From the cell containing the given text, extract its center point as [x, y] coordinate. 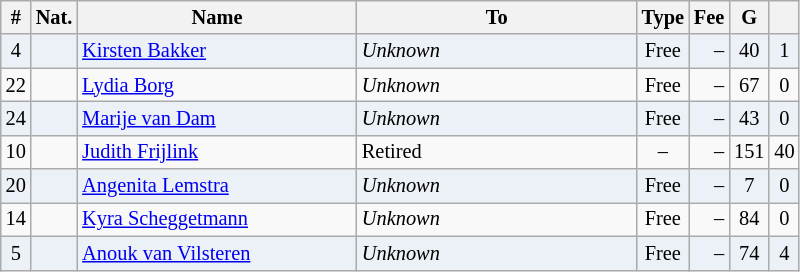
84 [749, 219]
Judith Frijlink [217, 152]
1 [784, 51]
24 [16, 118]
Anouk van Vilsteren [217, 253]
67 [749, 85]
Kyra Scheggetmann [217, 219]
20 [16, 186]
14 [16, 219]
10 [16, 152]
Marije van Dam [217, 118]
Fee [709, 17]
Lydia Borg [217, 85]
74 [749, 253]
Kirsten Bakker [217, 51]
7 [749, 186]
22 [16, 85]
Retired [497, 152]
5 [16, 253]
151 [749, 152]
G [749, 17]
To [497, 17]
# [16, 17]
Type [663, 17]
Angenita Lemstra [217, 186]
Name [217, 17]
Nat. [54, 17]
43 [749, 118]
